Locate the cell with the specified text and output its (X, Y) center coordinate. 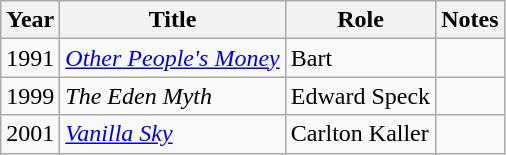
Title (172, 20)
1991 (30, 58)
The Eden Myth (172, 96)
Other People's Money (172, 58)
Carlton Kaller (360, 134)
Bart (360, 58)
Vanilla Sky (172, 134)
2001 (30, 134)
Year (30, 20)
Edward Speck (360, 96)
Notes (470, 20)
1999 (30, 96)
Role (360, 20)
